Return the (x, y) coordinate for the center point of the cell that contains the specified text.  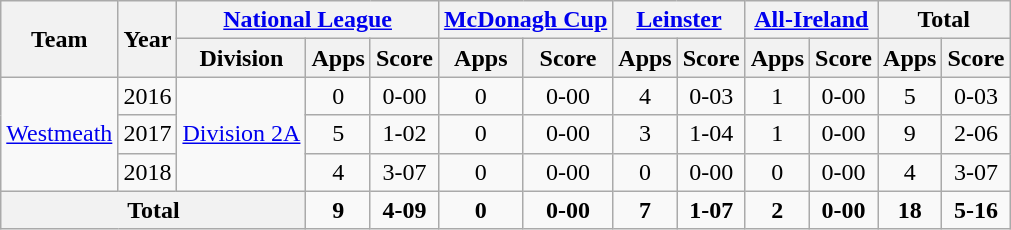
2016 (148, 96)
3 (645, 134)
4-09 (404, 210)
Division (242, 58)
1-02 (404, 134)
2017 (148, 134)
Leinster (679, 20)
All-Ireland (811, 20)
1-04 (711, 134)
Team (60, 39)
2-06 (976, 134)
Year (148, 39)
National League (308, 20)
18 (910, 210)
Westmeath (60, 134)
1-07 (711, 210)
7 (645, 210)
2 (777, 210)
5-16 (976, 210)
McDonagh Cup (525, 20)
Division 2A (242, 134)
2018 (148, 172)
